Pinpoint the cell where the given text exists, returning its (x, y) midpoint coordinate. 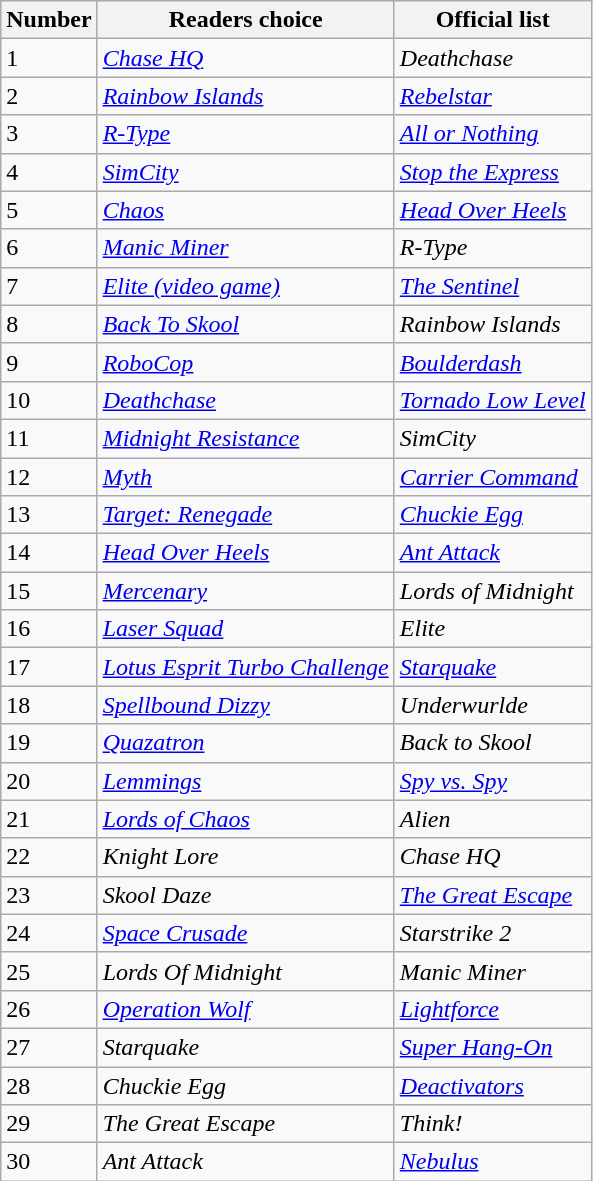
24 (49, 933)
19 (49, 743)
6 (49, 248)
Spellbound Dizzy (246, 705)
Rebelstar (492, 96)
Readers choice (246, 20)
Deactivators (492, 1085)
The Sentinel (492, 286)
Skool Daze (246, 895)
4 (49, 172)
Laser Squad (246, 629)
29 (49, 1124)
13 (49, 515)
22 (49, 857)
Operation Wolf (246, 1009)
Think! (492, 1124)
26 (49, 1009)
Back To Skool (246, 324)
10 (49, 400)
1 (49, 58)
Stop the Express (492, 172)
12 (49, 477)
Starstrike 2 (492, 933)
Space Crusade (246, 933)
Spy vs. Spy (492, 781)
Lemmings (246, 781)
Myth (246, 477)
3 (49, 134)
17 (49, 667)
9 (49, 362)
Knight Lore (246, 857)
Number (49, 20)
Boulderdash (492, 362)
Elite (492, 629)
Lightforce (492, 1009)
Lotus Esprit Turbo Challenge (246, 667)
20 (49, 781)
Carrier Command (492, 477)
Elite (video game) (246, 286)
Mercenary (246, 591)
Midnight Resistance (246, 438)
27 (49, 1047)
Underwurlde (492, 705)
Lords of Midnight (492, 591)
Nebulus (492, 1162)
Lords Of Midnight (246, 971)
Target: Renegade (246, 515)
2 (49, 96)
16 (49, 629)
Quazatron (246, 743)
Back to Skool (492, 743)
23 (49, 895)
28 (49, 1085)
Super Hang-On (492, 1047)
25 (49, 971)
30 (49, 1162)
21 (49, 819)
Tornado Low Level (492, 400)
All or Nothing (492, 134)
18 (49, 705)
Official list (492, 20)
8 (49, 324)
RoboCop (246, 362)
5 (49, 210)
7 (49, 286)
Alien (492, 819)
15 (49, 591)
14 (49, 553)
Chaos (246, 210)
11 (49, 438)
Lords of Chaos (246, 819)
